Output the [x, y] coordinate of the center of the cell containing the given text.  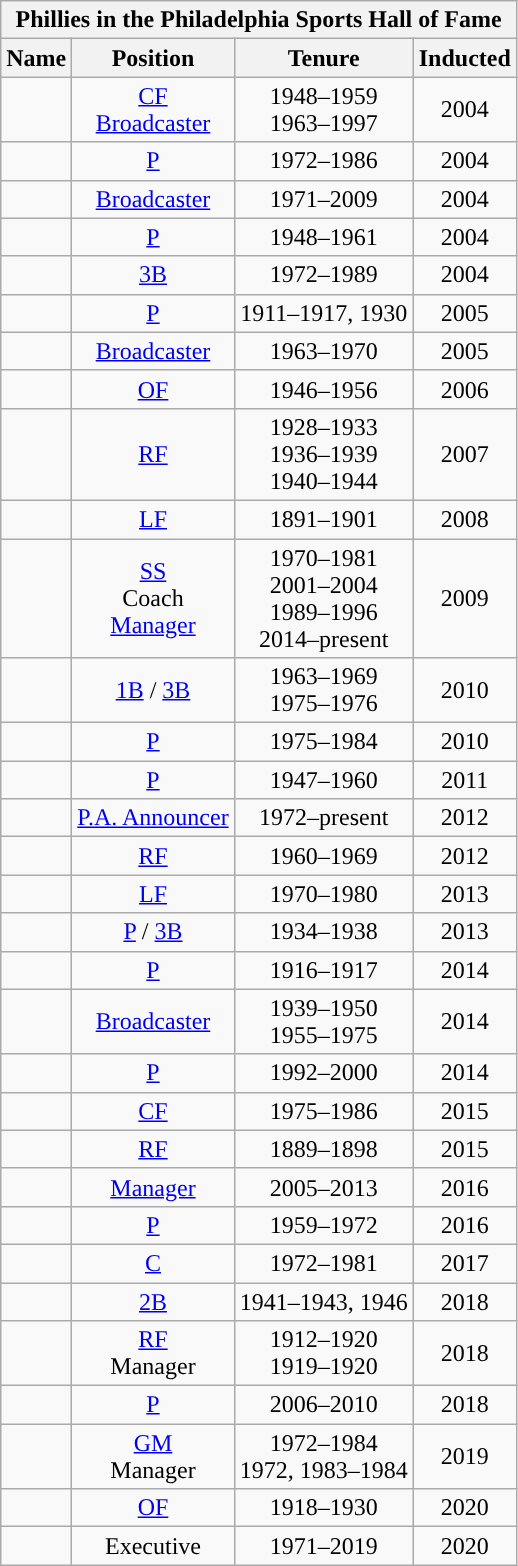
1972–1989 [324, 275]
2008 [464, 519]
1972–19841972, 1983–1984 [324, 1456]
2006 [464, 389]
GMManager [153, 1456]
Position [153, 58]
1971–2019 [324, 1546]
Inducted [464, 58]
1889–1898 [324, 1149]
1948–19591963–1997 [324, 110]
1934–1938 [324, 932]
1975–1984 [324, 742]
1972–1986 [324, 161]
2B [153, 1301]
1916–1917 [324, 970]
P.A. Announcer [153, 818]
1948–1961 [324, 237]
P / 3B [153, 932]
1911–1917, 1930 [324, 313]
1992–2000 [324, 1073]
1918–1930 [324, 1508]
Name [36, 58]
1912–19201919–1920 [324, 1354]
CFBroadcaster [153, 110]
1946–1956 [324, 389]
1941–1943, 1946 [324, 1301]
1960–1969 [324, 856]
1963–19691975–1976 [324, 690]
Executive [153, 1546]
2005–2013 [324, 1187]
1B / 3B [153, 690]
Tenure [324, 58]
1928–19331936–19391940–1944 [324, 454]
2011 [464, 780]
1972–1981 [324, 1263]
CF [153, 1111]
1970–19812001–20041989–19962014–present [324, 598]
1891–1901 [324, 519]
1947–1960 [324, 780]
3B [153, 275]
1963–1970 [324, 351]
1970–1980 [324, 894]
2017 [464, 1263]
1971–2009 [324, 199]
Phillies in the Philadelphia Sports Hall of Fame [259, 20]
RFManager [153, 1354]
2019 [464, 1456]
C [153, 1263]
1975–1986 [324, 1111]
1939–19501955–1975 [324, 1022]
2007 [464, 454]
Manager [153, 1187]
2006–2010 [324, 1405]
1972–present [324, 818]
SSCoach Manager [153, 598]
2009 [464, 598]
1959–1972 [324, 1225]
